Find where the given text appears and provide that cell's center as [x, y] coordinate. 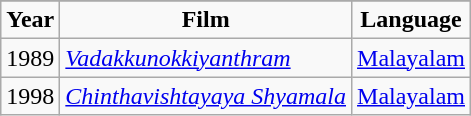
Language [412, 20]
Vadakkunokkiyanthram [206, 58]
Film [206, 20]
Year [30, 20]
Chinthavishtayaya Shyamala [206, 96]
1998 [30, 96]
1989 [30, 58]
